Detect which cell encompasses the target text, then output its (X, Y) center coordinate. 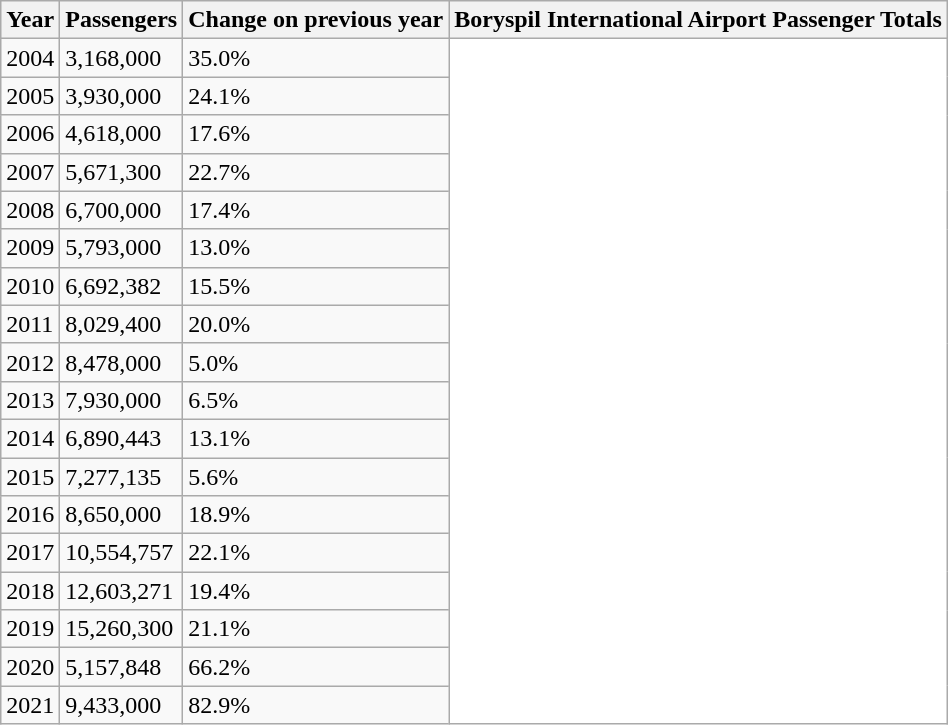
13.0% (316, 248)
22.1% (316, 553)
6,700,000 (122, 210)
19.4% (316, 591)
6,890,443 (122, 438)
9,433,000 (122, 705)
21.1% (316, 629)
2021 (30, 705)
8,650,000 (122, 515)
Year (30, 20)
2006 (30, 134)
17.6% (316, 134)
2008 (30, 210)
2019 (30, 629)
22.7% (316, 172)
3,930,000 (122, 96)
Passengers (122, 20)
Boryspil International Airport Passenger Totals (698, 20)
3,168,000 (122, 58)
5.0% (316, 362)
24.1% (316, 96)
2012 (30, 362)
20.0% (316, 324)
6.5% (316, 400)
5,793,000 (122, 248)
7,277,135 (122, 477)
8,478,000 (122, 362)
13.1% (316, 438)
6,692,382 (122, 286)
2005 (30, 96)
2011 (30, 324)
2004 (30, 58)
2009 (30, 248)
12,603,271 (122, 591)
2014 (30, 438)
2020 (30, 667)
15,260,300 (122, 629)
18.9% (316, 515)
8,029,400 (122, 324)
2016 (30, 515)
2018 (30, 591)
10,554,757 (122, 553)
2007 (30, 172)
17.4% (316, 210)
2015 (30, 477)
4,618,000 (122, 134)
7,930,000 (122, 400)
5,157,848 (122, 667)
Change on previous year (316, 20)
2010 (30, 286)
82.9% (316, 705)
5.6% (316, 477)
2017 (30, 553)
15.5% (316, 286)
2013 (30, 400)
66.2% (316, 667)
35.0% (316, 58)
5,671,300 (122, 172)
